Detect which cell encompasses the target text, then output its [x, y] center coordinate. 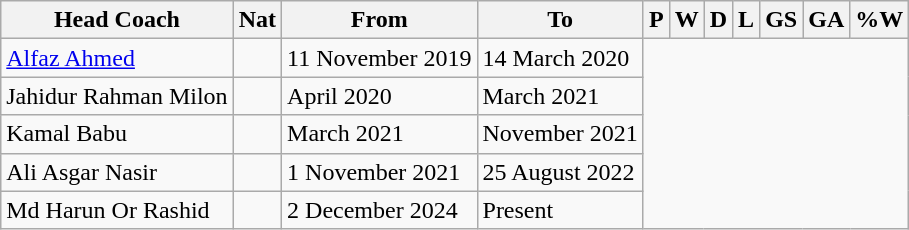
25 August 2022 [560, 172]
Md Harun Or Rashid [117, 210]
To [560, 20]
Alfaz Ahmed [117, 58]
From [380, 20]
14 March 2020 [560, 58]
Jahidur Rahman Milon [117, 96]
Nat [257, 20]
2 December 2024 [380, 210]
April 2020 [380, 96]
W [686, 20]
Present [560, 210]
L [746, 20]
GA [826, 20]
GS [782, 20]
11 November 2019 [380, 58]
%W [880, 20]
D [718, 20]
Kamal Babu [117, 134]
Ali Asgar Nasir [117, 172]
P [656, 20]
Head Coach [117, 20]
1 November 2021 [380, 172]
November 2021 [560, 134]
